Return the (x, y) coordinate for the center point of the cell that contains the specified text.  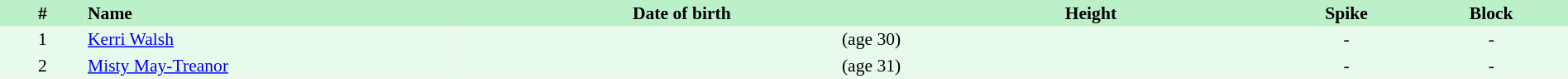
Date of birth (681, 13)
(age 31) (681, 66)
Spike (1346, 13)
2 (43, 66)
Name (273, 13)
(age 30) (681, 40)
# (43, 13)
Height (1090, 13)
Block (1491, 13)
Misty May-Treanor (273, 66)
1 (43, 40)
Kerri Walsh (273, 40)
